Search for the cell housing the specified text and yield its [X, Y] center coordinate. 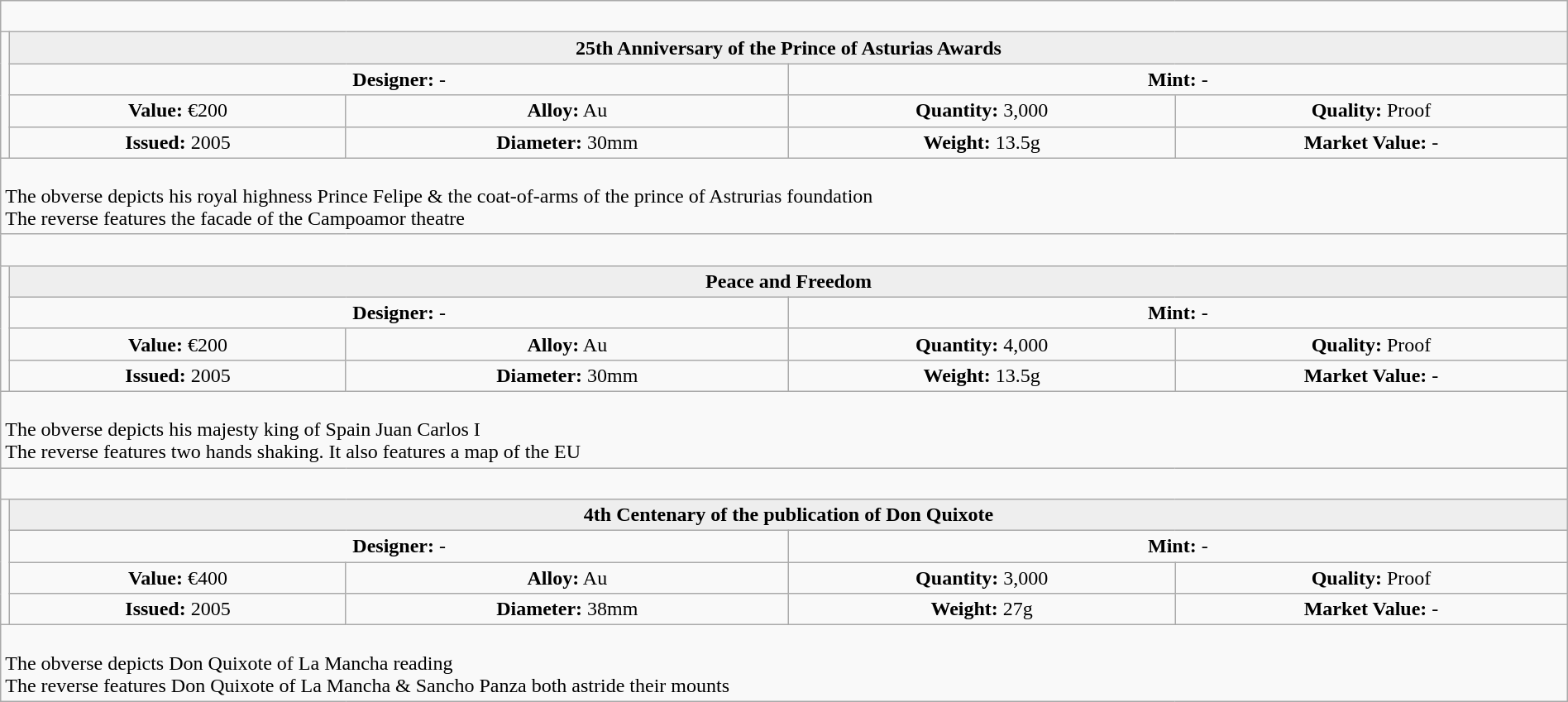
Weight: 27g [981, 609]
The obverse depicts Don Quixote of La Mancha readingThe reverse features Don Quixote of La Mancha & Sancho Panza both astride their mounts [784, 663]
Value: €400 [178, 578]
Diameter: 38mm [567, 609]
Peace and Freedom [789, 281]
The obverse depicts his majesty king of Spain Juan Carlos IThe reverse features two hands shaking. It also features a map of the EU [784, 429]
4th Centenary of the publication of Don Quixote [789, 515]
Quantity: 4,000 [981, 344]
25th Anniversary of the Prince of Asturias Awards [789, 48]
